For the text-containing cell, return its midpoint in [x, y] coordinate format. 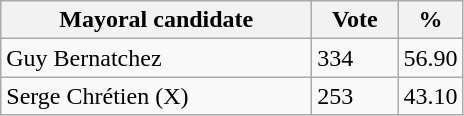
Mayoral candidate [156, 20]
253 [355, 96]
56.90 [430, 58]
% [430, 20]
Serge Chrétien (X) [156, 96]
Guy Bernatchez [156, 58]
43.10 [430, 96]
Vote [355, 20]
334 [355, 58]
